Output the [X, Y] coordinate of the center of the cell containing the given text.  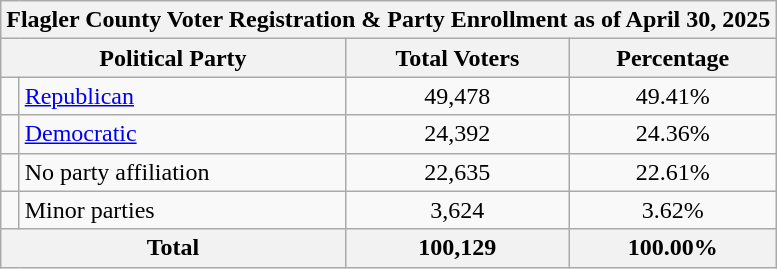
24,392 [457, 134]
24.36% [673, 134]
Democratic [182, 134]
100,129 [457, 248]
Minor parties [182, 210]
No party affiliation [182, 172]
Total [173, 248]
49.41% [673, 96]
Percentage [673, 58]
49,478 [457, 96]
Total Voters [457, 58]
Flagler County Voter Registration & Party Enrollment as of April 30, 2025 [388, 20]
Political Party [173, 58]
3.62% [673, 210]
22,635 [457, 172]
22.61% [673, 172]
3,624 [457, 210]
100.00% [673, 248]
Republican [182, 96]
